Return [X, Y] of the center of cell containing provided text 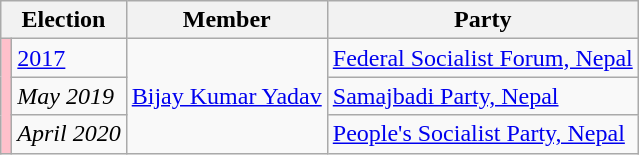
Federal Socialist Forum, Nepal [482, 58]
Bijay Kumar Yadav [226, 96]
Party [482, 20]
2017 [69, 58]
Samajbadi Party, Nepal [482, 96]
Election [64, 20]
May 2019 [69, 96]
People's Socialist Party, Nepal [482, 134]
April 2020 [69, 134]
Member [226, 20]
